Provide the [X, Y] coordinate of the cell's center where the given text is located.  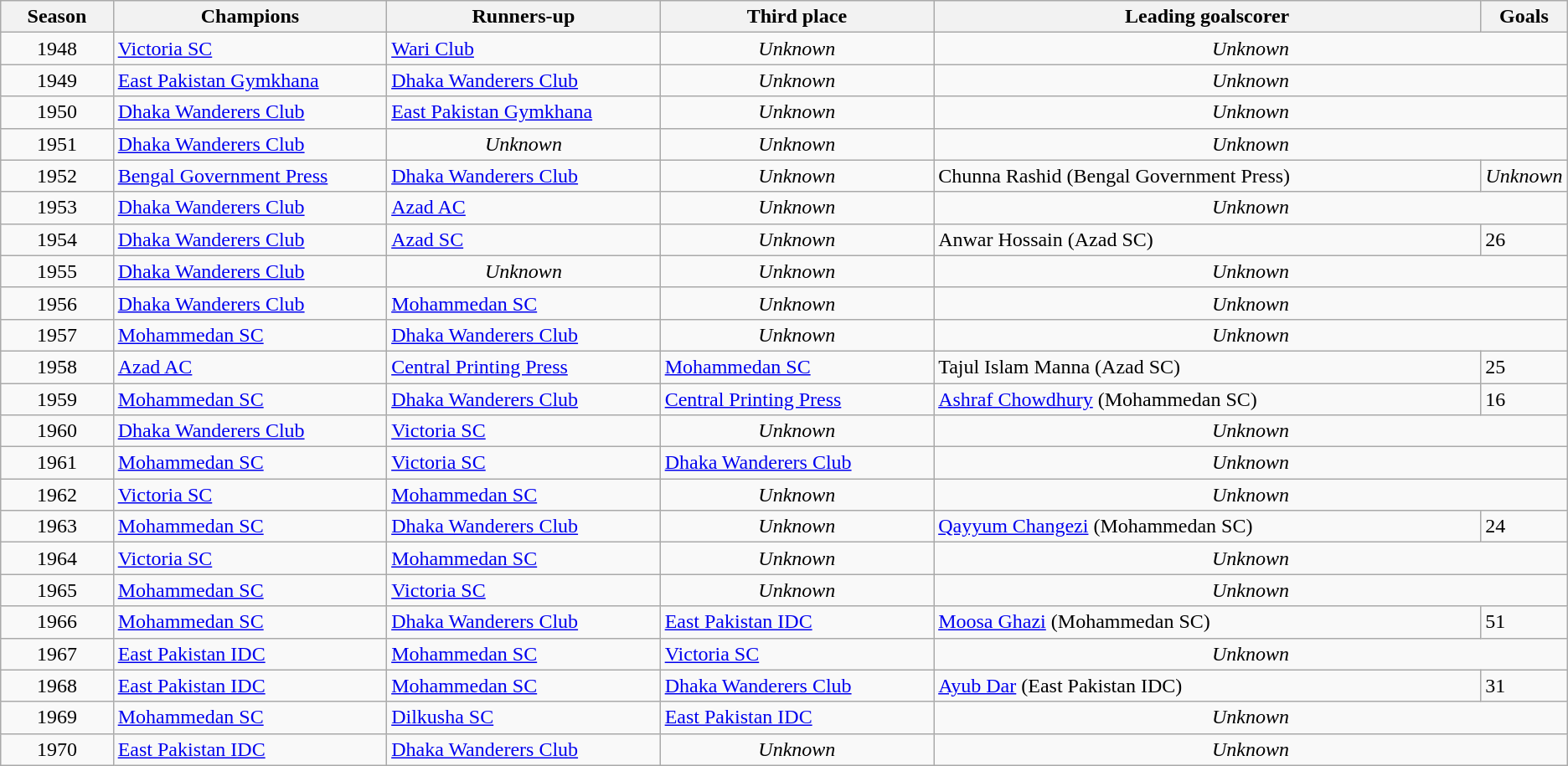
1960 [57, 431]
1966 [57, 622]
1965 [57, 590]
1962 [57, 495]
1963 [57, 527]
1967 [57, 654]
1953 [57, 208]
1951 [57, 144]
Qayyum Changezi (Mohammedan SC) [1208, 527]
Leading goalscorer [1208, 17]
26 [1524, 239]
Tajul Islam Manna (Azad SC) [1208, 367]
1955 [57, 271]
24 [1524, 527]
1970 [57, 749]
1959 [57, 399]
1948 [57, 49]
Bengal Government Press [250, 176]
1964 [57, 558]
Runners-up [524, 17]
1956 [57, 303]
Champions [250, 17]
Wari Club [524, 49]
51 [1524, 622]
Chunna Rashid (Bengal Government Press) [1208, 176]
1957 [57, 335]
1969 [57, 717]
1949 [57, 80]
Moosa Ghazi (Mohammedan SC) [1208, 622]
Dilkusha SC [524, 717]
1961 [57, 463]
1950 [57, 112]
1952 [57, 176]
Anwar Hossain (Azad SC) [1208, 239]
Third place [797, 17]
Goals [1524, 17]
1958 [57, 367]
31 [1524, 686]
Ayub Dar (East Pakistan IDC) [1208, 686]
Season [57, 17]
Ashraf Chowdhury (Mohammedan SC) [1208, 399]
1954 [57, 239]
1968 [57, 686]
Azad SC [524, 239]
25 [1524, 367]
16 [1524, 399]
